For the text-containing cell, return its midpoint in (x, y) coordinate format. 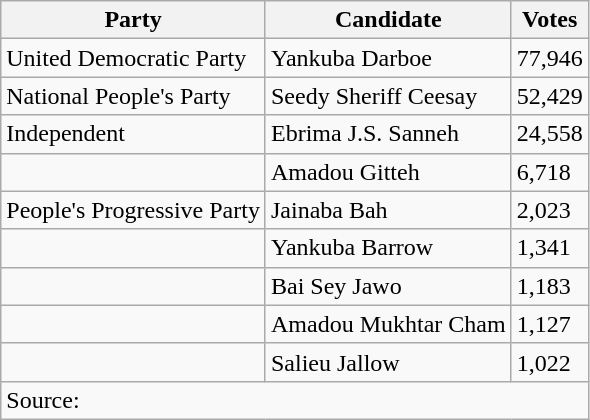
Votes (550, 20)
People's Progressive Party (134, 210)
Party (134, 20)
Seedy Sheriff Ceesay (388, 96)
United Democratic Party (134, 58)
Yankuba Darboe (388, 58)
52,429 (550, 96)
Yankuba Barrow (388, 248)
1,022 (550, 362)
National People's Party (134, 96)
Bai Sey Jawo (388, 286)
Ebrima J.S. Sanneh (388, 134)
24,558 (550, 134)
2,023 (550, 210)
1,183 (550, 286)
Candidate (388, 20)
Salieu Jallow (388, 362)
Independent (134, 134)
77,946 (550, 58)
6,718 (550, 172)
1,127 (550, 324)
Jainaba Bah (388, 210)
Source: (294, 400)
Amadou Gitteh (388, 172)
Amadou Mukhtar Cham (388, 324)
1,341 (550, 248)
